Output the [x, y] coordinate of the center of the cell containing the given text.  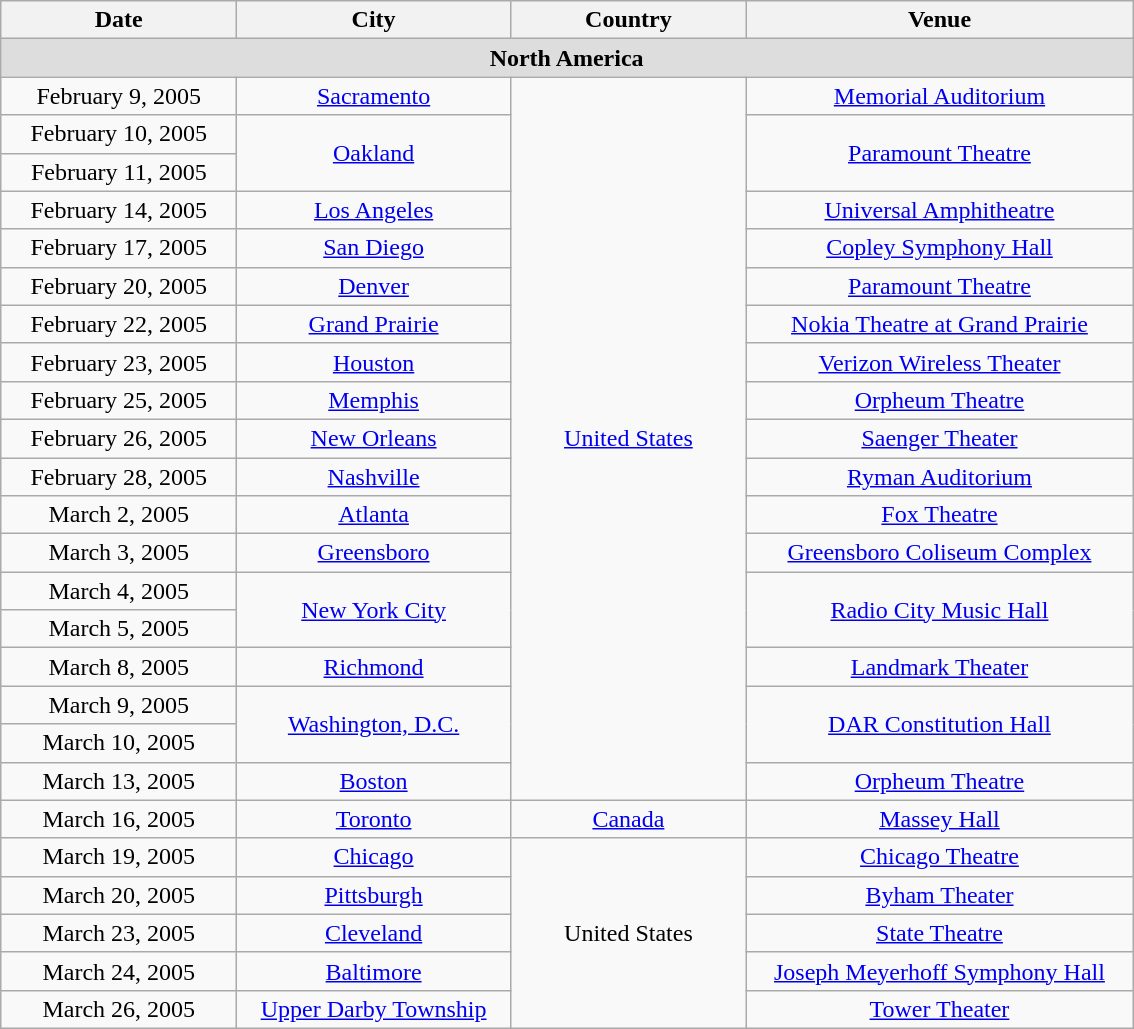
Sacramento [374, 96]
Massey Hall [939, 819]
New Orleans [374, 438]
Grand Prairie [374, 324]
Venue [939, 20]
Landmark Theater [939, 667]
Pittsburgh [374, 895]
Chicago Theatre [939, 857]
March 20, 2005 [119, 895]
Byham Theater [939, 895]
March 4, 2005 [119, 591]
February 9, 2005 [119, 96]
Boston [374, 781]
Denver [374, 286]
February 11, 2005 [119, 172]
Verizon Wireless Theater [939, 362]
March 24, 2005 [119, 971]
Tower Theater [939, 1009]
Memphis [374, 400]
February 28, 2005 [119, 477]
Nokia Theatre at Grand Prairie [939, 324]
March 10, 2005 [119, 743]
February 25, 2005 [119, 400]
Greensboro Coliseum Complex [939, 553]
San Diego [374, 248]
Toronto [374, 819]
Los Angeles [374, 210]
Date [119, 20]
February 14, 2005 [119, 210]
February 22, 2005 [119, 324]
March 26, 2005 [119, 1009]
Cleveland [374, 933]
Oakland [374, 153]
February 20, 2005 [119, 286]
Joseph Meyerhoff Symphony Hall [939, 971]
March 19, 2005 [119, 857]
Upper Darby Township [374, 1009]
Saenger Theater [939, 438]
Washington, D.C. [374, 724]
Baltimore [374, 971]
Greensboro [374, 553]
Universal Amphitheatre [939, 210]
March 8, 2005 [119, 667]
Atlanta [374, 515]
February 10, 2005 [119, 134]
State Theatre [939, 933]
March 2, 2005 [119, 515]
Houston [374, 362]
March 23, 2005 [119, 933]
February 17, 2005 [119, 248]
City [374, 20]
Canada [628, 819]
February 23, 2005 [119, 362]
Copley Symphony Hall [939, 248]
Memorial Auditorium [939, 96]
Country [628, 20]
Chicago [374, 857]
Fox Theatre [939, 515]
Richmond [374, 667]
DAR Constitution Hall [939, 724]
March 9, 2005 [119, 705]
February 26, 2005 [119, 438]
March 16, 2005 [119, 819]
Ryman Auditorium [939, 477]
March 5, 2005 [119, 629]
New York City [374, 610]
North America [567, 58]
Radio City Music Hall [939, 610]
Nashville [374, 477]
March 13, 2005 [119, 781]
March 3, 2005 [119, 553]
